Provide the (x, y) coordinate of the cell's center where the given text is located.  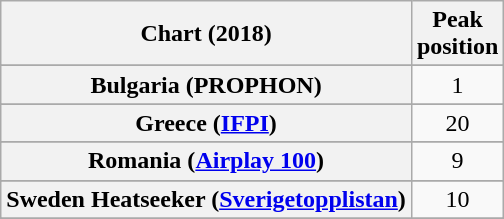
Chart (2018) (206, 34)
Sweden Heatseeker (Sverigetopplistan) (206, 199)
9 (457, 161)
Bulgaria (PROPHON) (206, 85)
Romania (Airplay 100) (206, 161)
20 (457, 123)
10 (457, 199)
Greece (IFPI) (206, 123)
1 (457, 85)
Peakposition (457, 34)
